From the cell containing the given text, extract its center point as (X, Y) coordinate. 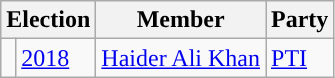
Election (48, 20)
PTI (300, 58)
Party (300, 20)
2018 (56, 58)
Member (181, 20)
Haider Ali Khan (181, 58)
